Find where the given text appears and provide that cell's center as [x, y] coordinate. 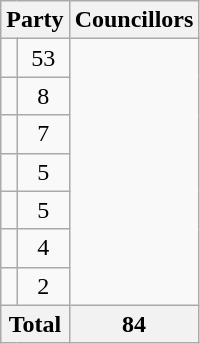
Total [35, 324]
4 [43, 248]
8 [43, 96]
84 [134, 324]
53 [43, 58]
Councillors [134, 20]
Party [35, 20]
7 [43, 134]
2 [43, 286]
